From the cell containing the given text, extract its center point as [x, y] coordinate. 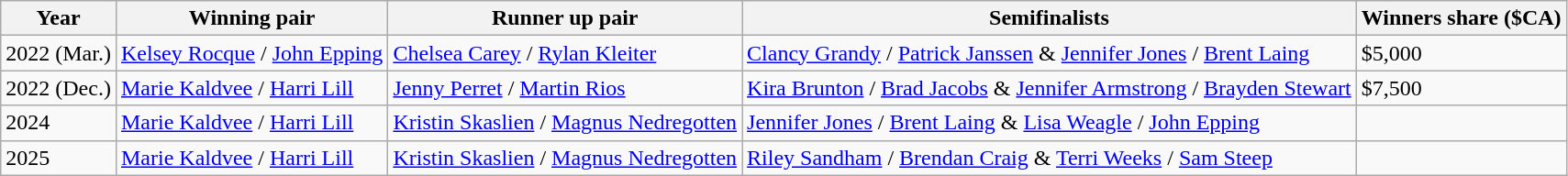
2024 [59, 123]
$5,000 [1461, 53]
Runner up pair [565, 18]
Winning pair [251, 18]
Kira Brunton / Brad Jacobs & Jennifer Armstrong / Brayden Stewart [1050, 88]
2022 (Mar.) [59, 53]
Chelsea Carey / Rylan Kleiter [565, 53]
2022 (Dec.) [59, 88]
2025 [59, 158]
Semifinalists [1050, 18]
Clancy Grandy / Patrick Janssen & Jennifer Jones / Brent Laing [1050, 53]
$7,500 [1461, 88]
Kelsey Rocque / John Epping [251, 53]
Year [59, 18]
Jenny Perret / Martin Rios [565, 88]
Jennifer Jones / Brent Laing & Lisa Weagle / John Epping [1050, 123]
Winners share ($CA) [1461, 18]
Riley Sandham / Brendan Craig & Terri Weeks / Sam Steep [1050, 158]
